Scan for the cell matching the given text and deliver its [X, Y] coordinate at center. 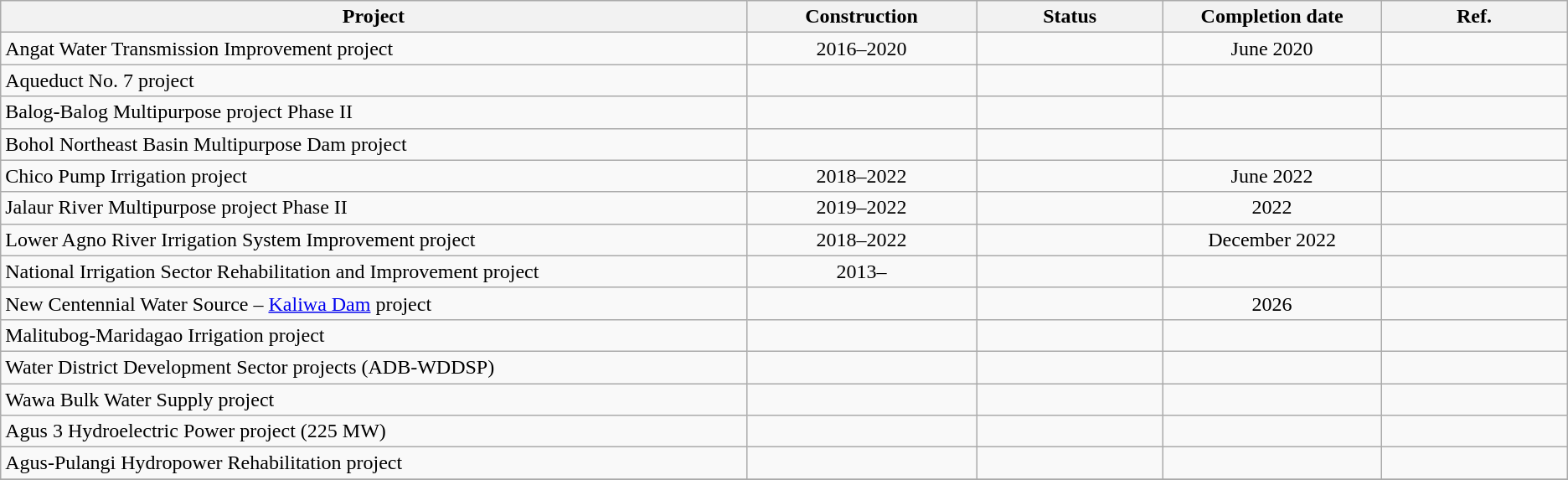
Balog-Balog Multipurpose project Phase II [374, 112]
2022 [1272, 208]
June 2020 [1272, 49]
Malitubog-Maridagao Irrigation project [374, 335]
Wawa Bulk Water Supply project [374, 400]
Project [374, 17]
Status [1070, 17]
Construction [861, 17]
Bohol Northeast Basin Multipurpose Dam project [374, 144]
Water District Development Sector projects (ADB-WDDSP) [374, 367]
2013– [861, 271]
Chico Pump Irrigation project [374, 176]
New Centennial Water Source – Kaliwa Dam project [374, 303]
Aqueduct No. 7 project [374, 80]
Lower Agno River Irrigation System Improvement project [374, 240]
June 2022 [1272, 176]
Agus 3 Hydroelectric Power project (225 MW) [374, 431]
Agus-Pulangi Hydropower Rehabilitation project [374, 463]
Completion date [1272, 17]
Jalaur River Multipurpose project Phase II [374, 208]
Ref. [1474, 17]
Angat Water Transmission Improvement project [374, 49]
National Irrigation Sector Rehabilitation and Improvement project [374, 271]
2019–2022 [861, 208]
December 2022 [1272, 240]
2016–2020 [861, 49]
2026 [1272, 303]
